Identify which cell holds the provided text, then report its [X, Y] central coordinate. 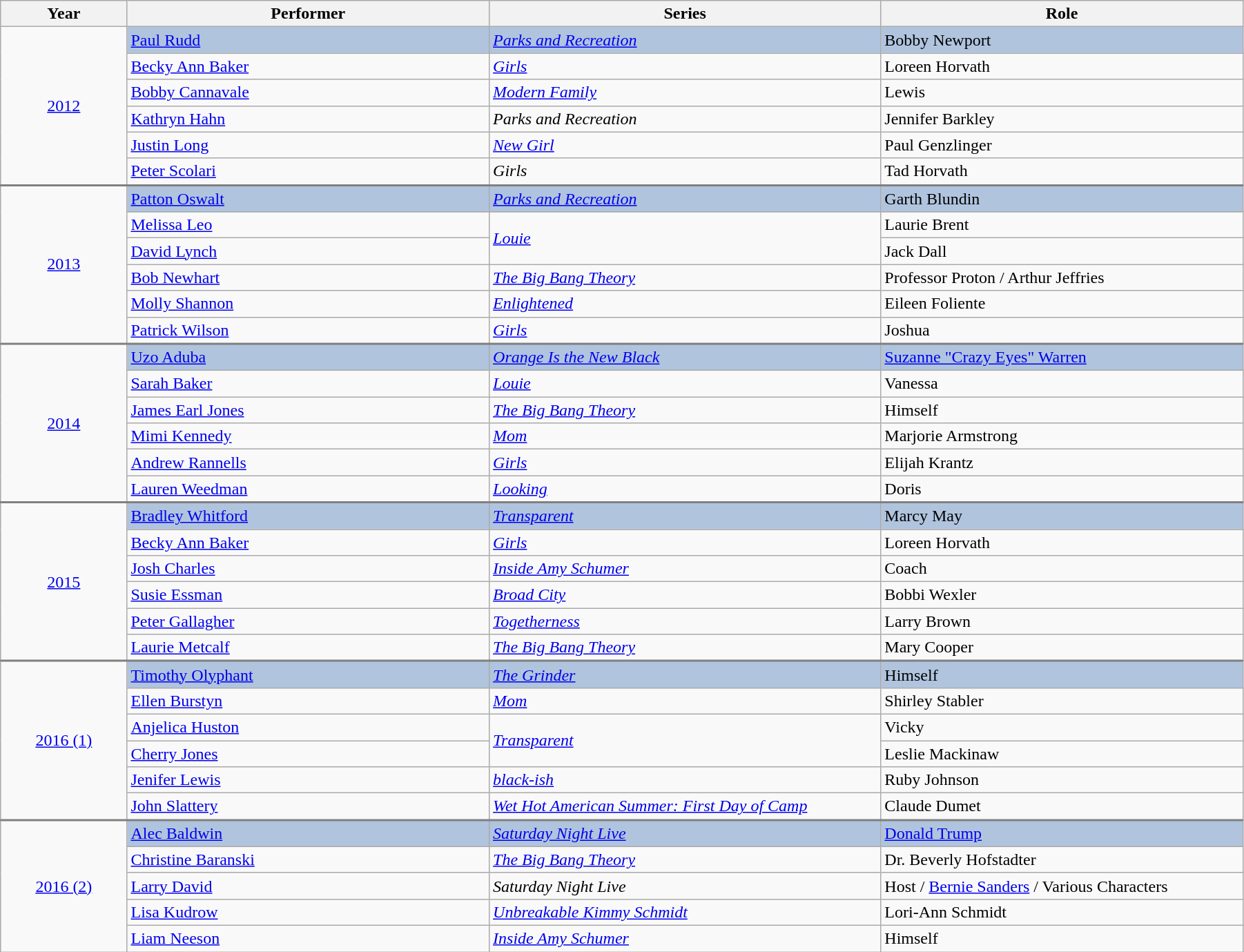
Vanessa [1062, 384]
Coach [1062, 569]
Leslie Mackinaw [1062, 753]
Unbreakable Kimmy Schmidt [685, 912]
Melissa Leo [308, 225]
Andrew Rannells [308, 463]
Togetherness [685, 621]
Year [64, 14]
Larry Brown [1062, 621]
Role [1062, 14]
Bobby Cannavale [308, 93]
Kathryn Hahn [308, 119]
Cherry Jones [308, 753]
Alec Baldwin [308, 833]
Laurie Brent [1062, 225]
Lori-Ann Schmidt [1062, 912]
Claude Dumet [1062, 806]
James Earl Jones [308, 410]
Jenifer Lewis [308, 780]
Donald Trump [1062, 833]
Paul Rudd [308, 40]
Molly Shannon [308, 304]
Patrick Wilson [308, 330]
Bobby Newport [1062, 40]
Bradley Whitford [308, 516]
Larry David [308, 886]
New Girl [685, 145]
Josh Charles [308, 569]
Looking [685, 489]
Wet Hot American Summer: First Day of Camp [685, 806]
Susie Essman [308, 595]
Marcy May [1062, 516]
Dr. Beverly Hofstadter [1062, 859]
Liam Neeson [308, 938]
2015 [64, 582]
Jack Dall [1062, 251]
Garth Blundin [1062, 199]
John Slattery [308, 806]
Host / Bernie Sanders / Various Characters [1062, 886]
Jennifer Barkley [1062, 119]
black-ish [685, 780]
Mary Cooper [1062, 648]
Suzanne "Crazy Eyes" Warren [1062, 358]
Series [685, 14]
Justin Long [308, 145]
Ruby Johnson [1062, 780]
Peter Scolari [308, 171]
2013 [64, 264]
Mimi Kennedy [308, 436]
Joshua [1062, 330]
Elijah Krantz [1062, 463]
2012 [64, 106]
Bob Newhart [308, 278]
The Grinder [685, 675]
Patton Oswalt [308, 199]
Paul Genzlinger [1062, 145]
Vicky [1062, 727]
Orange Is the New Black [685, 358]
2016 (2) [64, 885]
Shirley Stabler [1062, 701]
Lewis [1062, 93]
Ellen Burstyn [308, 701]
Laurie Metcalf [308, 648]
Uzo Aduba [308, 358]
Anjelica Huston [308, 727]
Bobbi Wexler [1062, 595]
Lisa Kudrow [308, 912]
2016 (1) [64, 741]
Modern Family [685, 93]
2014 [64, 423]
Eileen Foliente [1062, 304]
Enlightened [685, 304]
David Lynch [308, 251]
Broad City [685, 595]
Marjorie Armstrong [1062, 436]
Tad Horvath [1062, 171]
Christine Baranski [308, 859]
Professor Proton / Arthur Jeffries [1062, 278]
Sarah Baker [308, 384]
Peter Gallagher [308, 621]
Timothy Olyphant [308, 675]
Doris [1062, 489]
Performer [308, 14]
Lauren Weedman [308, 489]
